Scan for the cell matching the given text and deliver its [x, y] coordinate at center. 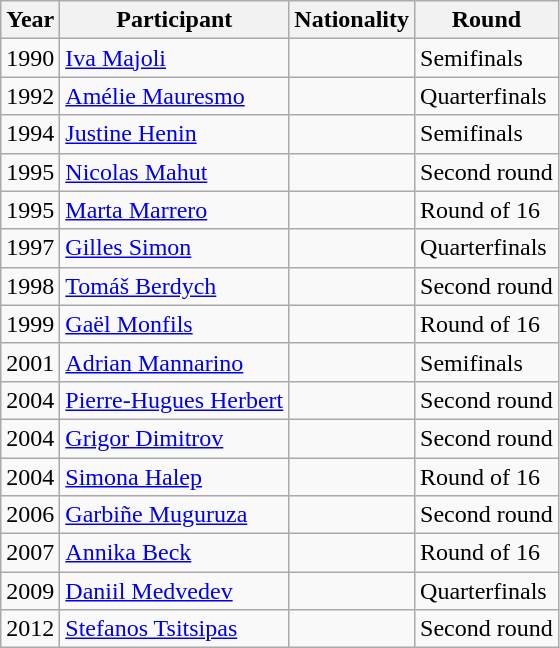
Grigor Dimitrov [174, 438]
Year [30, 20]
Justine Henin [174, 134]
Adrian Mannarino [174, 362]
Marta Marrero [174, 210]
2012 [30, 629]
1990 [30, 58]
Nationality [352, 20]
1999 [30, 324]
Gilles Simon [174, 248]
2007 [30, 553]
Annika Beck [174, 553]
Nicolas Mahut [174, 172]
2006 [30, 515]
Round [487, 20]
Simona Halep [174, 477]
2009 [30, 591]
Amélie Mauresmo [174, 96]
1994 [30, 134]
Tomáš Berdych [174, 286]
1992 [30, 96]
Gaël Monfils [174, 324]
2001 [30, 362]
1998 [30, 286]
Pierre-Hugues Herbert [174, 400]
Garbiñe Muguruza [174, 515]
Participant [174, 20]
Iva Majoli [174, 58]
1997 [30, 248]
Stefanos Tsitsipas [174, 629]
Daniil Medvedev [174, 591]
